Output the (X, Y) coordinate of the center of the cell containing the given text.  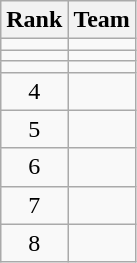
6 (34, 167)
Rank (34, 20)
5 (34, 129)
Team (102, 20)
7 (34, 205)
8 (34, 243)
4 (34, 91)
